Locate the cell with the specified text and output its (x, y) center coordinate. 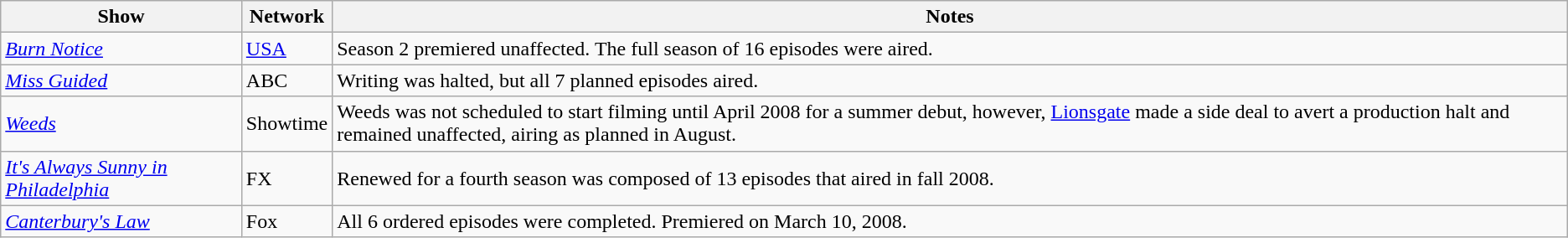
Season 2 premiered unaffected. The full season of 16 episodes were aired. (950, 49)
Burn Notice (121, 49)
It's Always Sunny in Philadelphia (121, 178)
Miss Guided (121, 80)
Canterbury's Law (121, 221)
Writing was halted, but all 7 planned episodes aired. (950, 80)
Renewed for a fourth season was composed of 13 episodes that aired in fall 2008. (950, 178)
Weeds (121, 124)
Show (121, 17)
Showtime (286, 124)
FX (286, 178)
Notes (950, 17)
Network (286, 17)
All 6 ordered episodes were completed. Premiered on March 10, 2008. (950, 221)
USA (286, 49)
ABC (286, 80)
Fox (286, 221)
